Capture the cell that displays the provided text and extract its [x, y] central coordinate. 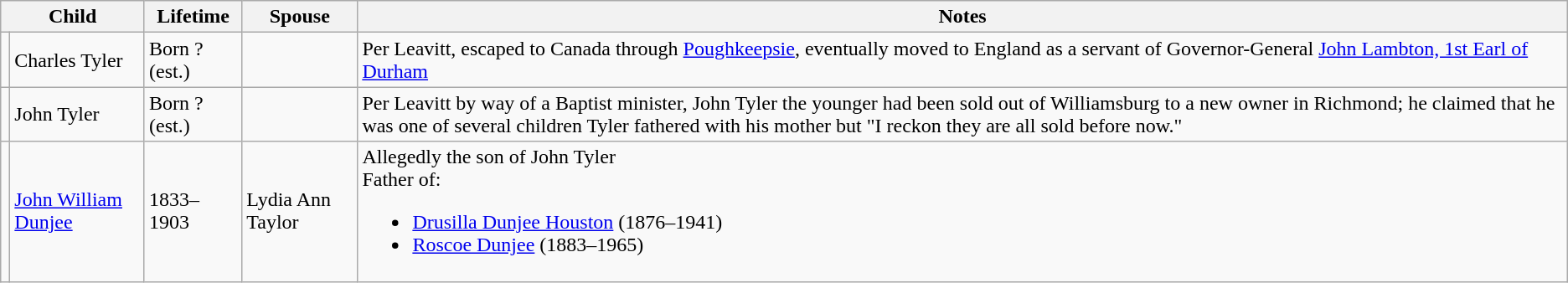
Allegedly the son of John TylerFather of:Drusilla Dunjee Houston (1876–1941)Roscoe Dunjee (1883–1965) [962, 211]
John Tyler [77, 114]
John William Dunjee [77, 211]
Lydia Ann Taylor [300, 211]
Lifetime [193, 17]
Spouse [300, 17]
1833–1903 [193, 211]
Per Leavitt, escaped to Canada through Poughkeepsie, eventually moved to England as a servant of Governor-General John Lambton, 1st Earl of Durham [962, 60]
Charles Tyler [77, 60]
Notes [962, 17]
Child [73, 17]
